Determine the [X, Y] coordinate at the center of the cell enclosing the given text.  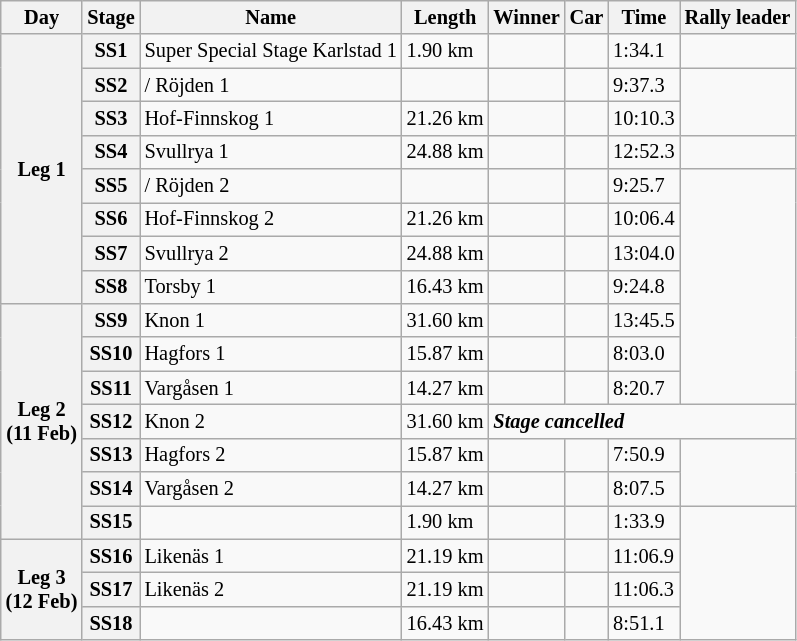
Hof-Finnskog 2 [271, 219]
Vargåsen 2 [271, 489]
13:04.0 [644, 253]
13:45.5 [644, 320]
9:37.3 [644, 85]
SS12 [110, 421]
10:06.4 [644, 219]
Svullrya 1 [271, 152]
SS14 [110, 489]
8:51.1 [644, 623]
1:33.9 [644, 522]
10:10.3 [644, 118]
Rally leader [738, 17]
Leg 2(11 Feb) [42, 421]
12:52.3 [644, 152]
SS11 [110, 388]
SS10 [110, 354]
Stage cancelled [642, 421]
SS5 [110, 186]
Winner [526, 17]
Car [587, 17]
Hagfors 1 [271, 354]
Knon 1 [271, 320]
SS3 [110, 118]
Torsby 1 [271, 287]
8:20.7 [644, 388]
8:07.5 [644, 489]
9:24.8 [644, 287]
SS17 [110, 589]
11:06.3 [644, 589]
SS8 [110, 287]
SS1 [110, 51]
Likenäs 2 [271, 589]
SS16 [110, 556]
/ Röjden 1 [271, 85]
Leg 3(12 Feb) [42, 590]
SS9 [110, 320]
SS2 [110, 85]
1:34.1 [644, 51]
Super Special Stage Karlstad 1 [271, 51]
SS13 [110, 455]
Length [446, 17]
Vargåsen 1 [271, 388]
SS6 [110, 219]
Likenäs 1 [271, 556]
Day [42, 17]
Svullrya 2 [271, 253]
SS7 [110, 253]
Knon 2 [271, 421]
9:25.7 [644, 186]
11:06.9 [644, 556]
Name [271, 17]
7:50.9 [644, 455]
/ Röjden 2 [271, 186]
Hagfors 2 [271, 455]
SS15 [110, 522]
SS18 [110, 623]
Leg 1 [42, 168]
Stage [110, 17]
Hof-Finnskog 1 [271, 118]
8:03.0 [644, 354]
SS4 [110, 152]
Time [644, 17]
